Find where the given text appears and provide that cell's center as (x, y) coordinate. 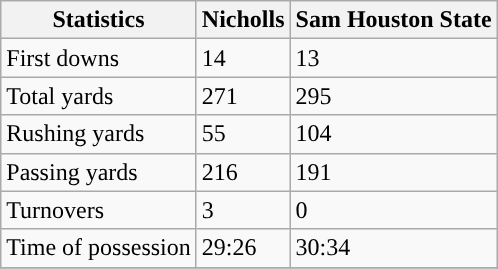
Total yards (99, 96)
29:26 (243, 248)
295 (394, 96)
14 (243, 58)
0 (394, 210)
Nicholls (243, 20)
30:34 (394, 248)
Turnovers (99, 210)
271 (243, 96)
3 (243, 210)
Sam Houston State (394, 20)
First downs (99, 58)
216 (243, 172)
104 (394, 134)
Passing yards (99, 172)
Time of possession (99, 248)
Statistics (99, 20)
55 (243, 134)
Rushing yards (99, 134)
191 (394, 172)
13 (394, 58)
